Pinpoint the cell where the given text exists, returning its (x, y) midpoint coordinate. 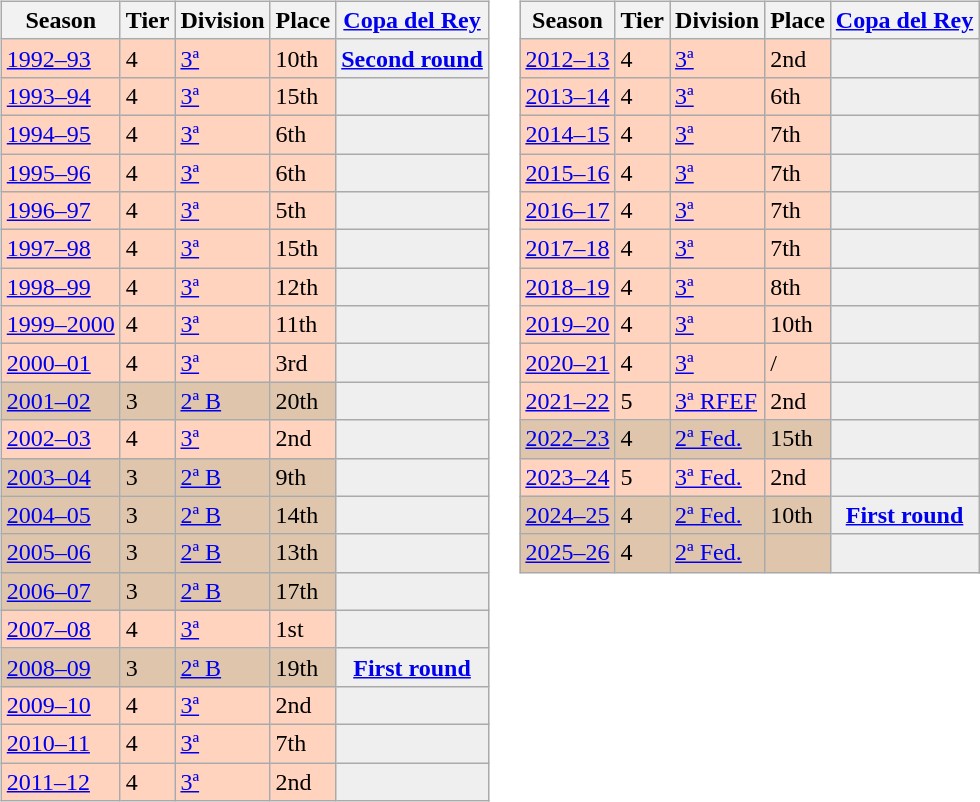
Second round (412, 58)
1998–99 (60, 287)
2010–11 (60, 743)
2016–17 (568, 211)
1994–95 (60, 134)
2000–01 (60, 363)
1996–97 (60, 211)
2011–12 (60, 781)
/ (798, 363)
2001–02 (60, 401)
2012–13 (568, 58)
1995–96 (60, 173)
2018–19 (568, 287)
2003–04 (60, 477)
5th (303, 211)
2013–14 (568, 96)
2015–16 (568, 173)
20th (303, 401)
13th (303, 553)
19th (303, 667)
1st (303, 629)
2019–20 (568, 325)
2004–05 (60, 515)
2017–18 (568, 249)
2022–23 (568, 439)
9th (303, 477)
2009–10 (60, 705)
2014–15 (568, 134)
2021–22 (568, 401)
12th (303, 287)
3ª Fed. (718, 477)
1993–94 (60, 96)
17th (303, 591)
11th (303, 325)
2023–24 (568, 477)
2008–09 (60, 667)
2006–07 (60, 591)
8th (798, 287)
1992–93 (60, 58)
2007–08 (60, 629)
1999–2000 (60, 325)
1997–98 (60, 249)
2025–26 (568, 553)
2002–03 (60, 439)
3ª RFEF (718, 401)
2005–06 (60, 553)
2024–25 (568, 515)
14th (303, 515)
2020–21 (568, 363)
3rd (303, 363)
